Identify which cell holds the provided text, then report its [x, y] central coordinate. 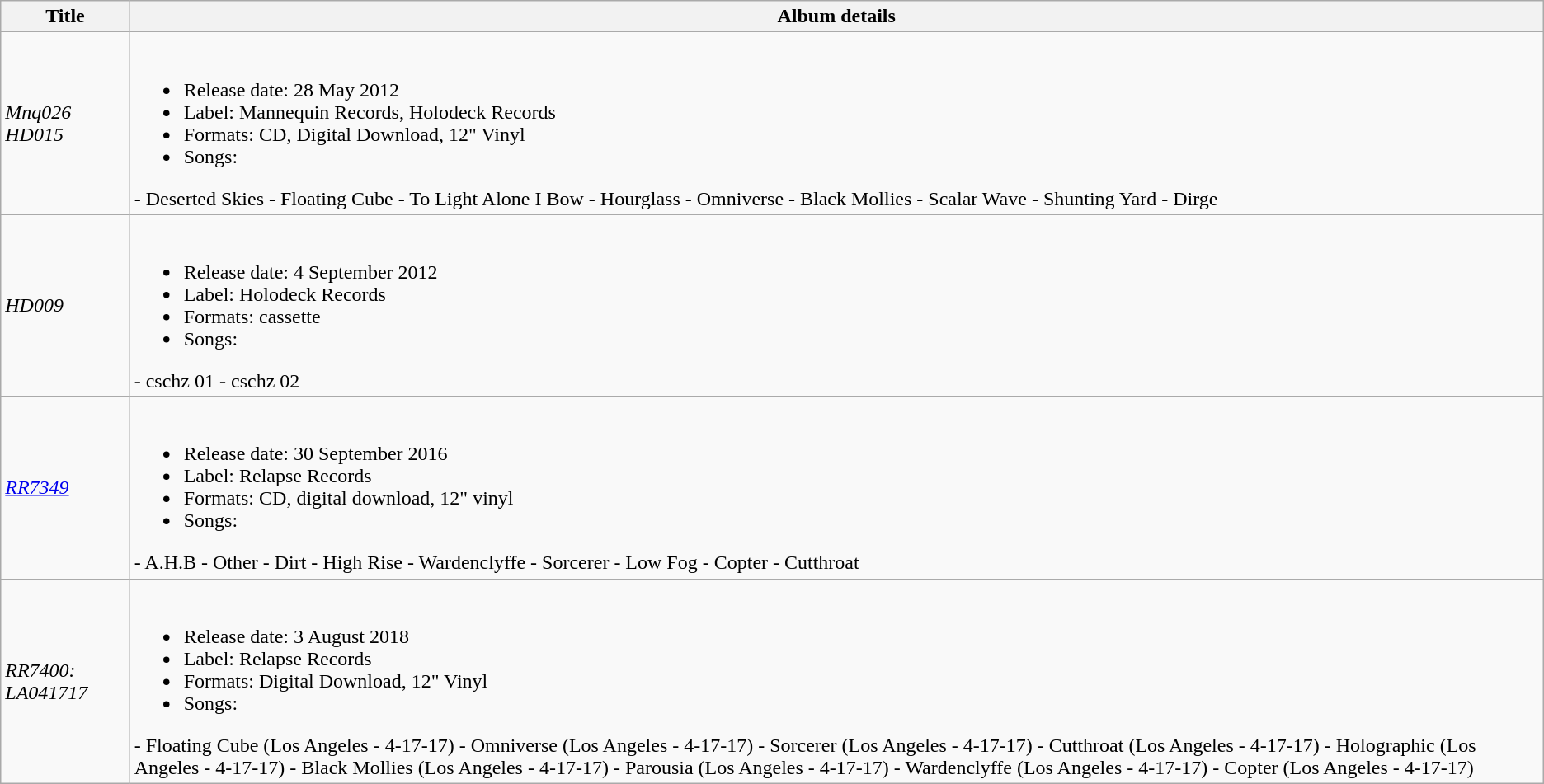
Mnq026HD015 [65, 124]
Album details [836, 16]
Release date: 4 September 2012Label: Holodeck RecordsFormats: cassetteSongs:- cschz 01 - cschz 02 [836, 305]
RR7349 [65, 488]
Title [65, 16]
RR7400: LA041717 [65, 681]
HD009 [65, 305]
